Find where the given text appears and provide that cell's center as (x, y) coordinate. 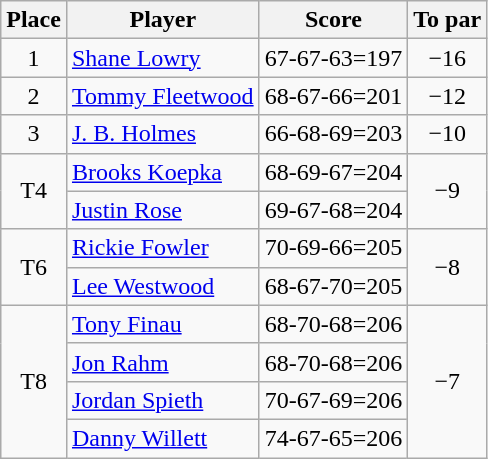
Score (334, 20)
−10 (448, 134)
Justin Rose (162, 210)
J. B. Holmes (162, 134)
68-69-67=204 (334, 172)
T4 (34, 191)
Brooks Koepka (162, 172)
3 (34, 134)
2 (34, 96)
Danny Willett (162, 438)
T6 (34, 267)
−9 (448, 191)
69-67-68=204 (334, 210)
70-69-66=205 (334, 248)
Player (162, 20)
To par (448, 20)
T8 (34, 381)
Place (34, 20)
74-67-65=206 (334, 438)
−7 (448, 381)
Jordan Spieth (162, 400)
Rickie Fowler (162, 248)
Tony Finau (162, 324)
67-67-63=197 (334, 58)
−16 (448, 58)
Tommy Fleetwood (162, 96)
68-67-66=201 (334, 96)
68-67-70=205 (334, 286)
1 (34, 58)
70-67-69=206 (334, 400)
66-68-69=203 (334, 134)
Shane Lowry (162, 58)
−12 (448, 96)
−8 (448, 267)
Lee Westwood (162, 286)
Jon Rahm (162, 362)
